Extract the (X, Y) coordinate from the center of the cell holding the provided text.  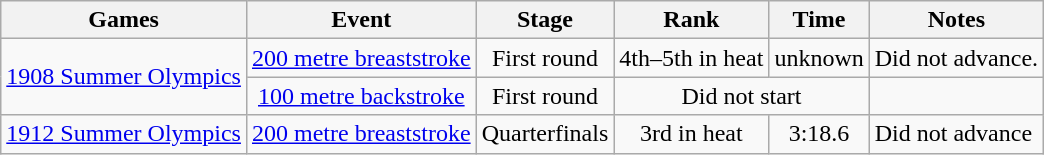
unknown (819, 58)
Event (361, 20)
1908 Summer Olympics (124, 77)
Did not advance (956, 134)
Games (124, 20)
4th–5th in heat (692, 58)
3:18.6 (819, 134)
Notes (956, 20)
Time (819, 20)
Did not start (742, 96)
100 metre backstroke (361, 96)
3rd in heat (692, 134)
1912 Summer Olympics (124, 134)
Rank (692, 20)
Quarterfinals (545, 134)
Stage (545, 20)
Did not advance. (956, 58)
